Identify which cell holds the provided text, then report its [x, y] central coordinate. 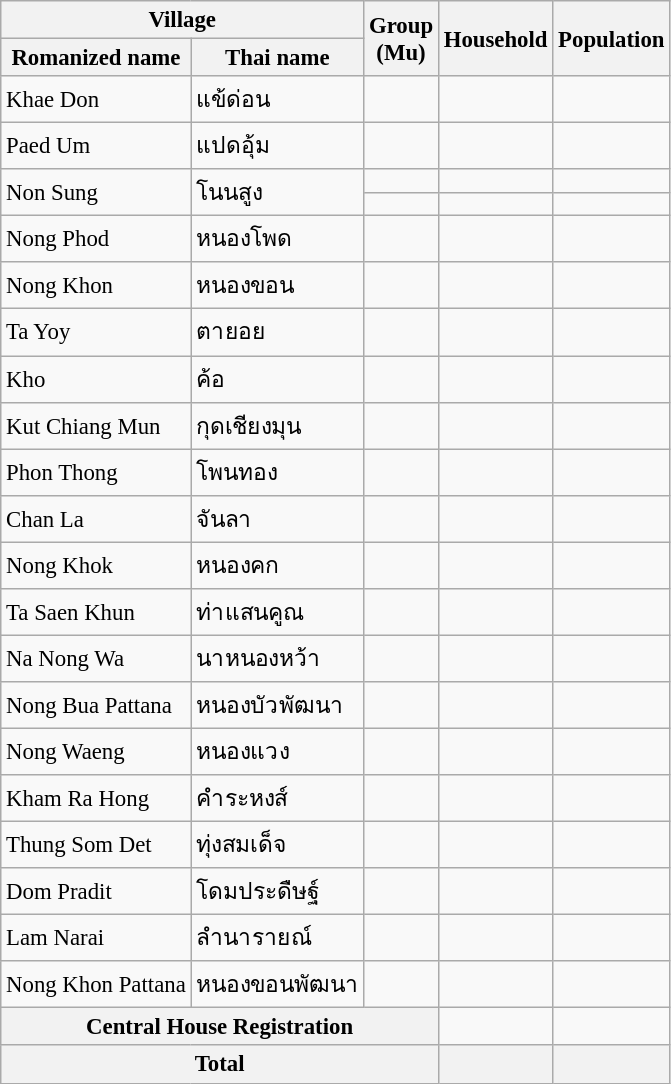
แปดอุ้ม [278, 146]
Thai name [278, 58]
Nong Khon [96, 286]
Khae Don [96, 100]
Nong Waeng [96, 752]
Nong Phod [96, 240]
Thung Som Det [96, 846]
Population [612, 38]
Non Sung [96, 192]
Phon Thong [96, 472]
กุดเชียงมุน [278, 426]
หนองบัวพัฒนา [278, 706]
Ta Yoy [96, 332]
โดมประดืษฐ์ [278, 892]
Group(Mu) [402, 38]
ค้อ [278, 380]
ท่าแสนคูณ [278, 612]
โนนสูง [278, 192]
Nong Khon Pattana [96, 984]
โพนทอง [278, 472]
Total [220, 1065]
หนองแวง [278, 752]
Kham Ra Hong [96, 798]
Paed Um [96, 146]
แข้ด่อน [278, 100]
Ta Saen Khun [96, 612]
หนองขอนพัฒนา [278, 984]
Chan La [96, 518]
หนองขอน [278, 286]
Nong Bua Pattana [96, 706]
Kho [96, 380]
Nong Khok [96, 566]
Lam Narai [96, 938]
ทุ่งสมเด็จ [278, 846]
นาหนองหว้า [278, 658]
Village [182, 20]
จันลา [278, 518]
คำระหงส์ [278, 798]
หนองโพด [278, 240]
Dom Pradit [96, 892]
ตายอย [278, 332]
Household [495, 38]
ลำนารายณ์ [278, 938]
Na Nong Wa [96, 658]
Kut Chiang Mun [96, 426]
Romanized name [96, 58]
Central House Registration [220, 1027]
หนองคก [278, 566]
